From the cell containing the given text, extract its center point as [X, Y] coordinate. 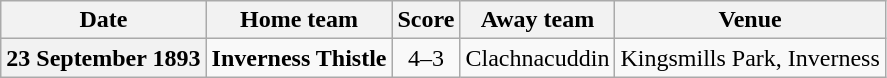
Home team [299, 20]
Kingsmills Park, Inverness [750, 58]
Clachnacuddin [538, 58]
Away team [538, 20]
Venue [750, 20]
4–3 [426, 58]
Score [426, 20]
23 September 1893 [104, 58]
Inverness Thistle [299, 58]
Date [104, 20]
